Output the (X, Y) coordinate of the center of the cell containing the given text.  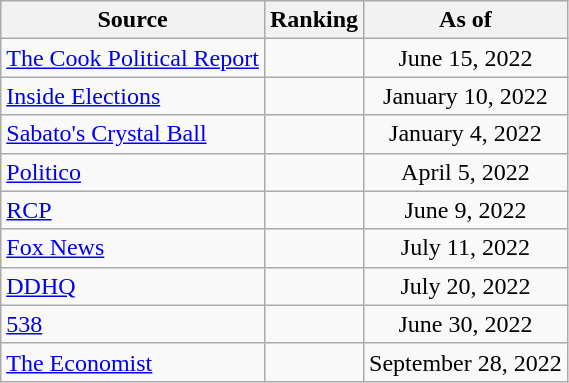
The Economist (133, 362)
July 11, 2022 (466, 248)
Inside Elections (133, 96)
538 (133, 324)
September 28, 2022 (466, 362)
Politico (133, 172)
June 30, 2022 (466, 324)
The Cook Political Report (133, 58)
As of (466, 20)
January 10, 2022 (466, 96)
April 5, 2022 (466, 172)
June 9, 2022 (466, 210)
June 15, 2022 (466, 58)
RCP (133, 210)
Fox News (133, 248)
July 20, 2022 (466, 286)
Ranking (314, 20)
Source (133, 20)
January 4, 2022 (466, 134)
DDHQ (133, 286)
Sabato's Crystal Ball (133, 134)
